Capture the cell that displays the provided text and extract its [X, Y] central coordinate. 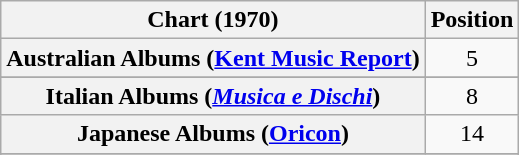
Position [472, 20]
Italian Albums (Musica e Dischi) [213, 96]
Japanese Albums (Oricon) [213, 134]
8 [472, 96]
14 [472, 134]
5 [472, 58]
Chart (1970) [213, 20]
Australian Albums (Kent Music Report) [213, 58]
